Detect which cell encompasses the target text, then output its [x, y] center coordinate. 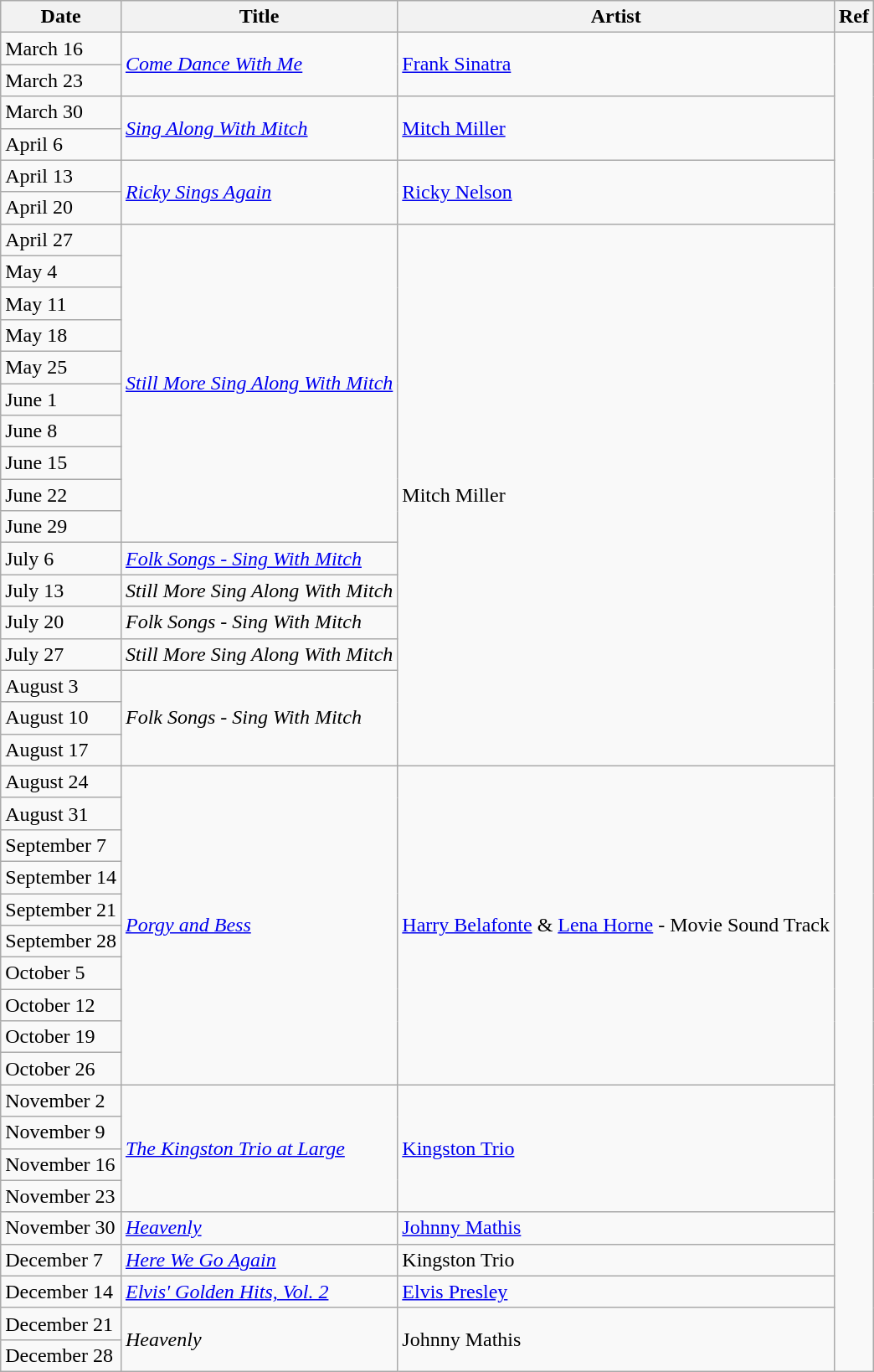
May 18 [61, 335]
Ref [854, 17]
May 11 [61, 303]
April 27 [61, 240]
April 13 [61, 176]
March 23 [61, 80]
April 6 [61, 144]
The Kingston Trio at Large [259, 1148]
October 12 [61, 1005]
October 19 [61, 1037]
Harry Belafonte & Lena Horne - Movie Sound Track [616, 925]
August 24 [61, 781]
July 20 [61, 622]
September 14 [61, 877]
Sing Along With Mitch [259, 128]
August 3 [61, 686]
September 7 [61, 845]
Elvis' Golden Hits, Vol. 2 [259, 1292]
September 28 [61, 941]
June 29 [61, 527]
November 30 [61, 1228]
March 30 [61, 112]
May 4 [61, 271]
October 5 [61, 973]
November 16 [61, 1164]
October 26 [61, 1069]
November 2 [61, 1101]
April 20 [61, 208]
March 16 [61, 49]
Artist [616, 17]
June 22 [61, 495]
Title [259, 17]
May 25 [61, 367]
July 13 [61, 591]
August 10 [61, 718]
June 15 [61, 463]
Elvis Presley [616, 1292]
Porgy and Bess [259, 925]
September 21 [61, 909]
Here We Go Again [259, 1260]
December 28 [61, 1355]
Come Dance With Me [259, 64]
December 7 [61, 1260]
June 1 [61, 400]
December 21 [61, 1323]
July 6 [61, 559]
June 8 [61, 431]
Frank Sinatra [616, 64]
August 17 [61, 750]
November 23 [61, 1196]
Date [61, 17]
Ricky Sings Again [259, 192]
Ricky Nelson [616, 192]
November 9 [61, 1132]
August 31 [61, 813]
December 14 [61, 1292]
July 27 [61, 654]
